Find where the given text appears and provide that cell's center as (X, Y) coordinate. 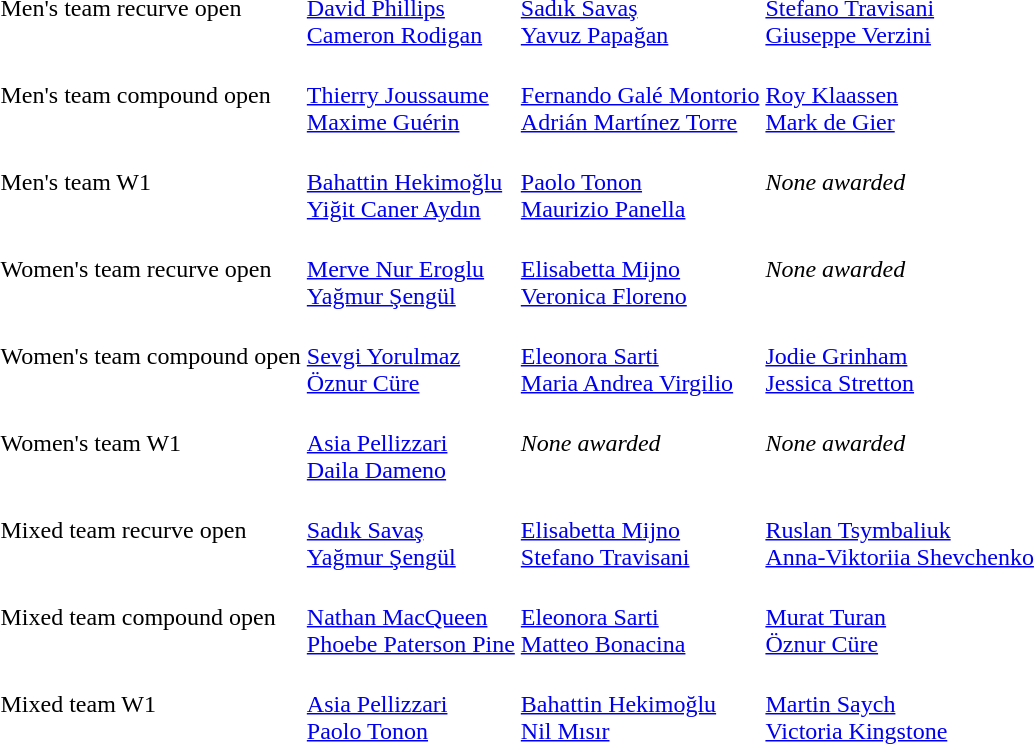
Paolo TononMaurizio Panella (640, 182)
Merve Nur ErogluYağmur Şengül (410, 269)
Asia PellizzariDaila Dameno (410, 443)
Sadık SavaşYağmur Şengül (410, 530)
Eleonora SartiMaria Andrea Virgilio (640, 356)
Thierry JoussaumeMaxime Guérin (410, 95)
Elisabetta MijnoStefano Travisani (640, 530)
Sevgi YorulmazÖznur Cüre (410, 356)
Eleonora SartiMatteo Bonacina (640, 617)
None awarded (640, 443)
Nathan MacQueenPhoebe Paterson Pine (410, 617)
Elisabetta MijnoVeronica Floreno (640, 269)
Bahattin HekimoğluYiğit Caner Aydın (410, 182)
Fernando Galé MontorioAdrián Martínez Torre (640, 95)
